Extract the [X, Y] coordinate from the center of the cell holding the provided text.  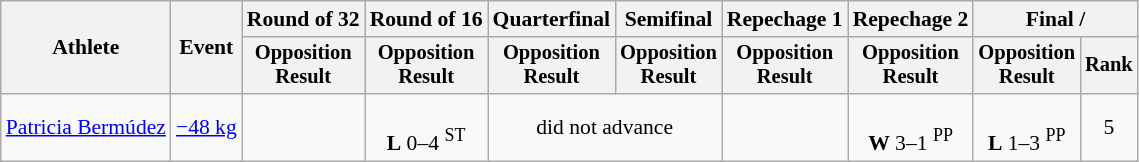
Final / [1055, 19]
Semifinal [668, 19]
Repechage 2 [911, 19]
Quarterfinal [552, 19]
L 0–4 ST [426, 128]
−48 kg [206, 128]
Athlete [86, 48]
Round of 32 [304, 19]
did not advance [605, 128]
Round of 16 [426, 19]
Repechage 1 [785, 19]
Rank [1109, 66]
L 1–3 PP [1026, 128]
5 [1109, 128]
Event [206, 48]
W 3–1 PP [911, 128]
Patricia Bermúdez [86, 128]
